Identify which cell holds the provided text, then report its (x, y) central coordinate. 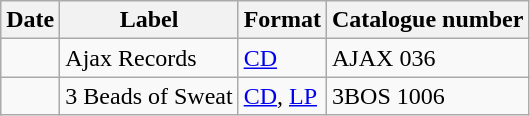
3BOS 1006 (428, 96)
Format (282, 20)
CD (282, 58)
Catalogue number (428, 20)
AJAX 036 (428, 58)
Ajax Records (149, 58)
Date (30, 20)
3 Beads of Sweat (149, 96)
CD, LP (282, 96)
Label (149, 20)
